Scan for the cell matching the given text and deliver its (X, Y) coordinate at center. 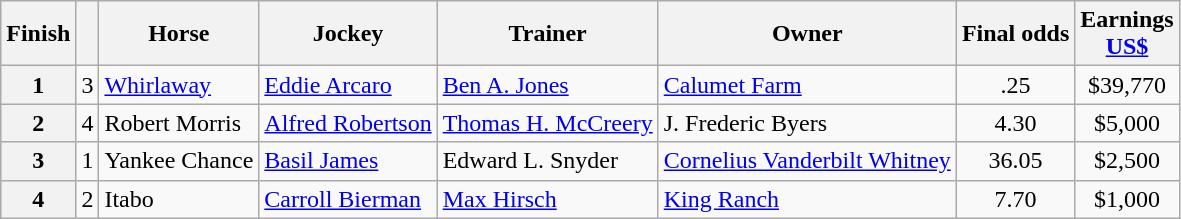
Whirlaway (179, 85)
Max Hirsch (548, 199)
Ben A. Jones (548, 85)
Calumet Farm (807, 85)
$39,770 (1127, 85)
Final odds (1015, 34)
Robert Morris (179, 123)
Owner (807, 34)
Carroll Bierman (348, 199)
J. Frederic Byers (807, 123)
Thomas H. McCreery (548, 123)
$5,000 (1127, 123)
Basil James (348, 161)
Trainer (548, 34)
Eddie Arcaro (348, 85)
Cornelius Vanderbilt Whitney (807, 161)
Edward L. Snyder (548, 161)
4.30 (1015, 123)
7.70 (1015, 199)
$1,000 (1127, 199)
Itabo (179, 199)
Jockey (348, 34)
Finish (38, 34)
36.05 (1015, 161)
Yankee Chance (179, 161)
Alfred Robertson (348, 123)
EarningsUS$ (1127, 34)
.25 (1015, 85)
King Ranch (807, 199)
Horse (179, 34)
$2,500 (1127, 161)
